From the cell containing the given text, extract its center point as (x, y) coordinate. 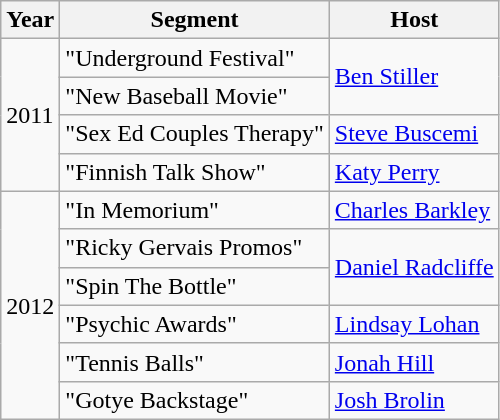
"Ricky Gervais Promos" (195, 248)
Year (30, 20)
Jonah Hill (414, 362)
"Finnish Talk Show" (195, 172)
"Gotye Backstage" (195, 400)
Steve Buscemi (414, 134)
2011 (30, 115)
Lindsay Lohan (414, 324)
Segment (195, 20)
Josh Brolin (414, 400)
Daniel Radcliffe (414, 267)
"Tennis Balls" (195, 362)
Charles Barkley (414, 210)
"Sex Ed Couples Therapy" (195, 134)
Host (414, 20)
"New Baseball Movie" (195, 96)
"Underground Festival" (195, 58)
"In Memorium" (195, 210)
2012 (30, 305)
Ben Stiller (414, 77)
"Psychic Awards" (195, 324)
"Spin The Bottle" (195, 286)
Katy Perry (414, 172)
